Scan for the cell matching the given text and deliver its (X, Y) coordinate at center. 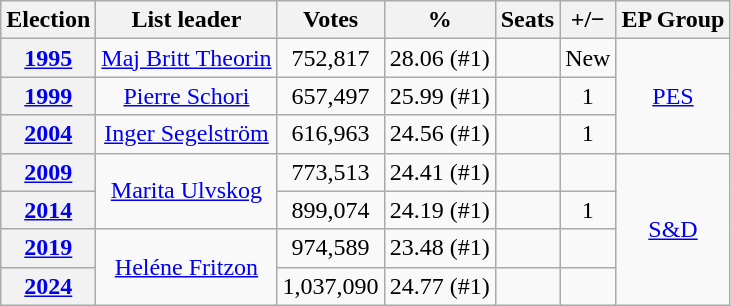
2014 (48, 210)
1995 (48, 58)
Seats (527, 20)
Maj Britt Theorin (186, 58)
23.48 (#1) (440, 248)
% (440, 20)
1999 (48, 96)
EP Group (673, 20)
25.99 (#1) (440, 96)
2019 (48, 248)
24.56 (#1) (440, 134)
Heléne Fritzon (186, 267)
PES (673, 96)
Marita Ulvskog (186, 191)
899,074 (330, 210)
24.77 (#1) (440, 286)
List leader (186, 20)
773,513 (330, 172)
2004 (48, 134)
Election (48, 20)
S&D (673, 229)
974,589 (330, 248)
28.06 (#1) (440, 58)
2024 (48, 286)
Inger Segelström (186, 134)
24.19 (#1) (440, 210)
+/− (588, 20)
Votes (330, 20)
2009 (48, 172)
Pierre Schori (186, 96)
752,817 (330, 58)
1,037,090 (330, 286)
24.41 (#1) (440, 172)
657,497 (330, 96)
616,963 (330, 134)
New (588, 58)
